For the text-containing cell, return its midpoint in (x, y) coordinate format. 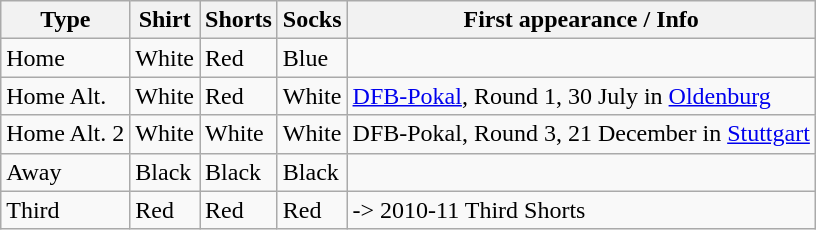
Home (66, 58)
Blue (312, 58)
Shorts (239, 20)
Type (66, 20)
First appearance / Info (581, 20)
Home Alt. (66, 96)
-> 2010-11 Third Shorts (581, 210)
DFB-Pokal, Round 1, 30 July in Oldenburg (581, 96)
Third (66, 210)
Socks (312, 20)
Home Alt. 2 (66, 134)
DFB-Pokal, Round 3, 21 December in Stuttgart (581, 134)
Away (66, 172)
Shirt (165, 20)
